Return (X, Y) of the center of cell containing provided text 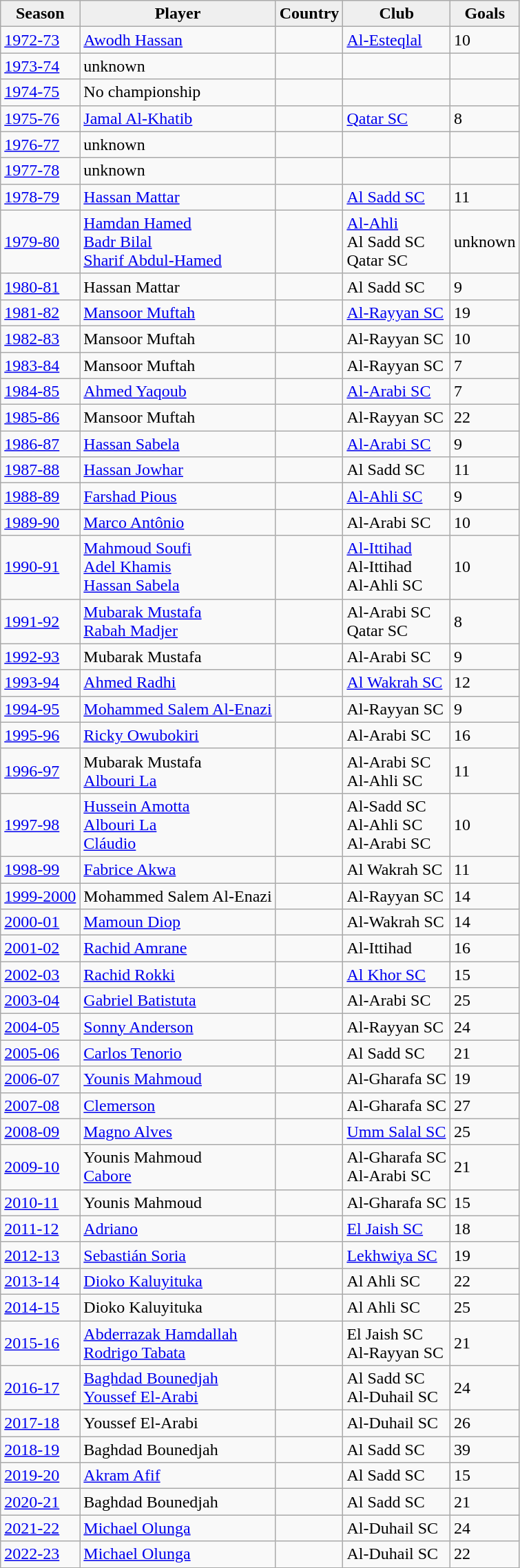
1975-76 (40, 118)
Mubarak MustafaRabah Madjer (178, 621)
Awodh Hassan (178, 40)
Al-Gharafa SCAl-Arabi SC (397, 1167)
2010-11 (40, 1203)
2001-02 (40, 949)
18 (485, 1229)
Mubarak MustafaAlbouri La (178, 771)
1988-89 (40, 496)
Akram Afif (178, 1476)
Rachid Amrane (178, 949)
Club (397, 14)
Gabriel Batistuta (178, 1001)
Al-Ittihad (397, 949)
Al-Sadd SCAl-Ahli SCAl-Arabi SC (397, 825)
2009-10 (40, 1167)
1989-90 (40, 522)
Ahmed Radhi (178, 683)
2021-22 (40, 1528)
2003-04 (40, 1001)
Al-Arabi SCQatar SC (397, 621)
Marco Antônio (178, 522)
26 (485, 1423)
1987-88 (40, 470)
1974-75 (40, 92)
Hassan Jowhar (178, 470)
2004-05 (40, 1027)
1998-99 (40, 869)
Clemerson (178, 1105)
2008-09 (40, 1132)
Umm Salal SC (397, 1132)
1972-73 (40, 40)
Lekhwiya SC (397, 1255)
Magno Alves (178, 1132)
Rachid Rokki (178, 975)
Hamdan HamedBadr BilalSharif Abdul-Hamed (178, 242)
1990-91 (40, 567)
2016-17 (40, 1388)
1995-96 (40, 735)
Season (40, 14)
Hassan Sabela (178, 444)
Mamoun Diop (178, 922)
Ahmed Yaqoub (178, 392)
Al-Esteqlal (397, 40)
2020-21 (40, 1502)
1982-83 (40, 339)
1979-80 (40, 242)
Adriano (178, 1229)
Al-AhliAl Sadd SCQatar SC (397, 242)
1993-94 (40, 683)
2013-14 (40, 1281)
1986-87 (40, 444)
Goals (485, 14)
Sonny Anderson (178, 1027)
Abderrazak HamdallahRodrigo Tabata (178, 1342)
39 (485, 1450)
2002-03 (40, 975)
2007-08 (40, 1105)
2019-20 (40, 1476)
1978-79 (40, 197)
2006-07 (40, 1079)
2012-13 (40, 1255)
Sebastián Soria (178, 1255)
Youssef El-Arabi (178, 1423)
27 (485, 1105)
Fabrice Akwa (178, 869)
Player (178, 14)
Al-Wakrah SC (397, 922)
Younis MahmoudCabore (178, 1167)
Carlos Tenorio (178, 1053)
Baghdad BounedjahYoussef El-Arabi (178, 1388)
2014-15 (40, 1307)
Jamal Al-Khatib (178, 118)
Ricky Owubokiri (178, 735)
1984-85 (40, 392)
1997-98 (40, 825)
1985-86 (40, 418)
Country (309, 14)
Al-IttihadAl-IttihadAl-Ahli SC (397, 567)
12 (485, 683)
2018-19 (40, 1450)
1996-97 (40, 771)
1999-2000 (40, 896)
2000-01 (40, 922)
1991-92 (40, 621)
1980-81 (40, 286)
2005-06 (40, 1053)
Al Sadd SCAl-Duhail SC (397, 1388)
1973-74 (40, 66)
No championship (178, 92)
Qatar SC (397, 118)
Mubarak Mustafa (178, 657)
1994-95 (40, 709)
Al Khor SC (397, 975)
Hussein AmottaAlbouri LaCláudio (178, 825)
Al-Ahli SC (397, 496)
2017-18 (40, 1423)
2022-23 (40, 1554)
El Jaish SC (397, 1229)
2015-16 (40, 1342)
Al-Arabi SCAl-Ahli SC (397, 771)
1976-77 (40, 145)
El Jaish SCAl-Rayyan SC (397, 1342)
1977-78 (40, 171)
Farshad Pious (178, 496)
1981-82 (40, 312)
1992-93 (40, 657)
1983-84 (40, 365)
2011-12 (40, 1229)
Mahmoud SoufiAdel KhamisHassan Sabela (178, 567)
